Output the [X, Y] coordinate of the center of the cell containing the given text.  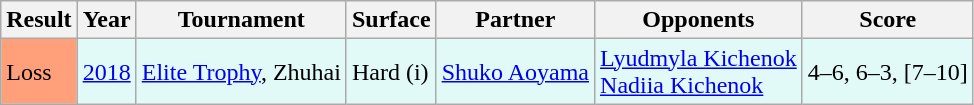
Lyudmyla Kichenok Nadiia Kichenok [699, 72]
Elite Trophy, Zhuhai [241, 72]
Opponents [699, 20]
Surface [391, 20]
Result [39, 20]
Score [888, 20]
Loss [39, 72]
Hard (i) [391, 72]
4–6, 6–3, [7–10] [888, 72]
Year [106, 20]
Partner [515, 20]
Tournament [241, 20]
Shuko Aoyama [515, 72]
2018 [106, 72]
